Return the (x, y) coordinate for the center point of the cell that contains the specified text.  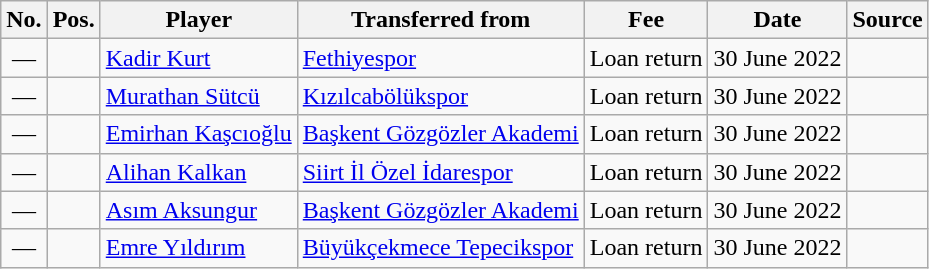
Asım Aksungur (198, 210)
Siirt İl Özel İdarespor (440, 172)
Murathan Sütcü (198, 96)
Emre Yıldırım (198, 248)
Date (778, 20)
Büyükçekmece Tepecikspor (440, 248)
Fethiyespor (440, 58)
Kadir Kurt (198, 58)
Fee (646, 20)
Emirhan Kaşcıoğlu (198, 134)
Alihan Kalkan (198, 172)
Source (888, 20)
No. (24, 20)
Kızılcabölükspor (440, 96)
Pos. (74, 20)
Transferred from (440, 20)
Player (198, 20)
